Return the (X, Y) coordinate for the center point of the cell that contains the specified text.  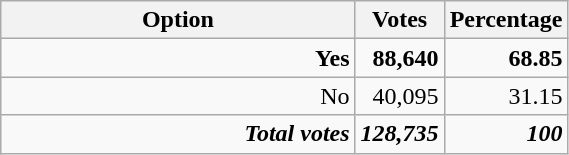
40,095 (400, 96)
68.85 (506, 58)
No (178, 96)
100 (506, 134)
Total votes (178, 134)
31.15 (506, 96)
Option (178, 20)
128,735 (400, 134)
Percentage (506, 20)
88,640 (400, 58)
Votes (400, 20)
Yes (178, 58)
